For the text-containing cell, return its midpoint in [X, Y] coordinate format. 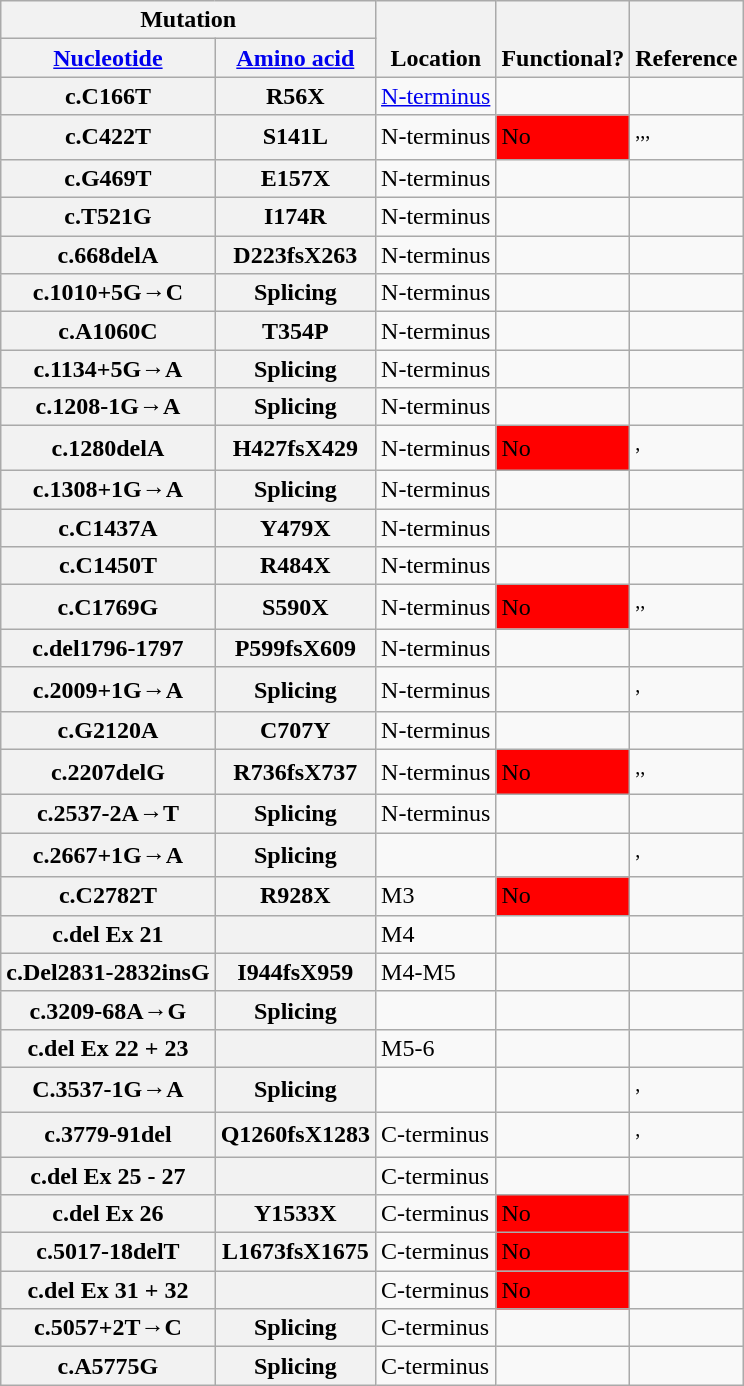
R56X [295, 96]
M3 [436, 896]
Nucleotide [108, 58]
c.C166T [108, 96]
c.5057+2T→C [108, 1328]
c.2537-2A→T [108, 813]
R484X [295, 566]
c.del1796-1797 [108, 648]
R736fsX737 [295, 772]
Q1260fsX1283 [295, 1134]
c.Del2831-2832insG [108, 972]
M4 [436, 934]
c.T521G [108, 217]
c.C1437A [108, 528]
I944fsX959 [295, 972]
S141L [295, 138]
C.3537-1G→A [108, 1090]
I174R [295, 217]
c.del Ex 25 - 27 [108, 1175]
P599fsX609 [295, 648]
c.del Ex 31 + 32 [108, 1290]
c.G469T [108, 178]
L1673fsX1675 [295, 1252]
c.1308+1G→A [108, 489]
C707Y [295, 731]
c.2207delG [108, 772]
Functional? [563, 39]
,,, [686, 138]
c.1134+5G→A [108, 369]
Location [436, 39]
Amino acid [295, 58]
c.1010+5G→C [108, 293]
E157X [295, 178]
c.del Ex 21 [108, 934]
c.3779-91del [108, 1134]
c.C422T [108, 138]
T354P [295, 331]
c.del Ex 26 [108, 1214]
D223fsX263 [295, 255]
c.668delA [108, 255]
c.5017-18delT [108, 1252]
M4-M5 [436, 972]
H427fsX429 [295, 448]
c.del Ex 22 + 23 [108, 1048]
c.1208-1G→A [108, 407]
c.2009+1G→A [108, 690]
Mutation [188, 20]
R928X [295, 896]
c.C1450T [108, 566]
c.A5775G [108, 1366]
c.C1769G [108, 608]
c.G2120A [108, 731]
Reference [686, 39]
M5-6 [436, 1048]
c.2667+1G→A [108, 856]
c.1280delA [108, 448]
c.3209-68A→G [108, 1010]
S590X [295, 608]
Y1533X [295, 1214]
c.A1060C [108, 331]
Y479X [295, 528]
c.C2782T [108, 896]
